Output the [X, Y] coordinate of the center of the cell containing the given text.  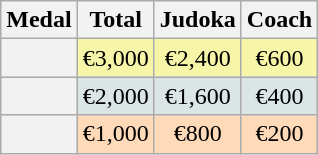
€1,000 [116, 134]
€2,000 [116, 96]
Coach [279, 20]
€2,400 [198, 58]
€800 [198, 134]
€600 [279, 58]
€3,000 [116, 58]
€200 [279, 134]
€400 [279, 96]
Medal [39, 20]
Total [116, 20]
Judoka [198, 20]
€1,600 [198, 96]
